Provide the (x, y) coordinate of the cell's center where the given text is located.  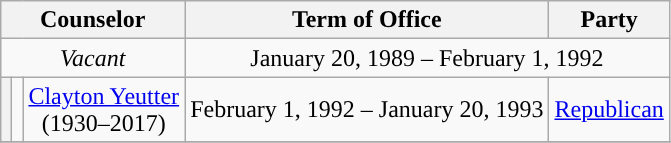
Clayton Yeutter(1930–2017) (104, 110)
Term of Office (367, 20)
Party (609, 20)
Republican (609, 110)
February 1, 1992 – January 20, 1993 (367, 110)
Counselor (93, 20)
Vacant (93, 58)
January 20, 1989 – February 1, 1992 (428, 58)
